From the cell containing the given text, extract its center point as [x, y] coordinate. 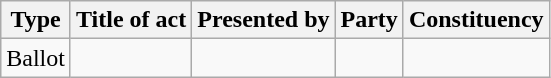
Party [369, 20]
Presented by [264, 20]
Ballot [36, 58]
Type [36, 20]
Constituency [476, 20]
Title of act [130, 20]
